Output the (X, Y) coordinate of the center of the cell containing the given text.  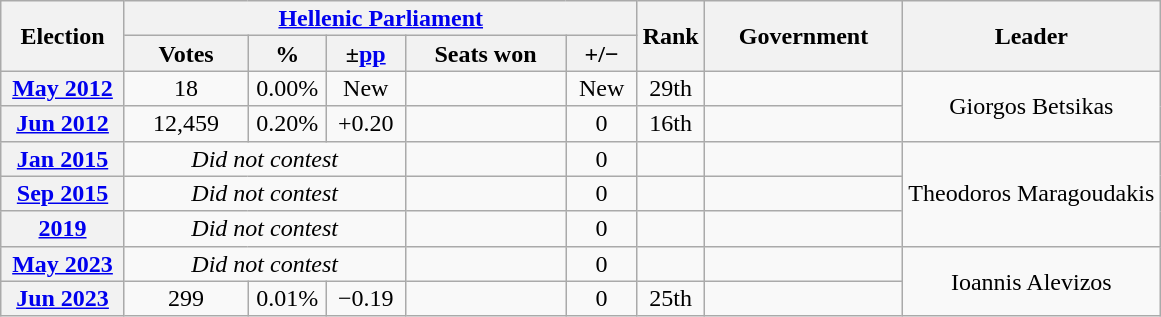
Seats won (486, 54)
Leader (1032, 36)
Government (804, 36)
Jun 2023 (63, 298)
2019 (63, 228)
0.00% (288, 88)
±pp (366, 54)
Hellenic Parliament (380, 18)
+/− (602, 54)
+0.20 (366, 124)
Election (63, 36)
May 2023 (63, 264)
0.20% (288, 124)
Theodoros Maragoudakis (1032, 194)
25th (670, 298)
12,459 (186, 124)
Votes (186, 54)
0.01% (288, 298)
18 (186, 88)
−0.19 (366, 298)
299 (186, 298)
Sep 2015 (63, 194)
Rank (670, 36)
May 2012 (63, 88)
Giorgos Betsikas (1032, 106)
% (288, 54)
16th (670, 124)
Jan 2015 (63, 158)
Jun 2012 (63, 124)
Ioannis Alevizos (1032, 281)
29th (670, 88)
